Locate the cell with the specified text and output its [x, y] center coordinate. 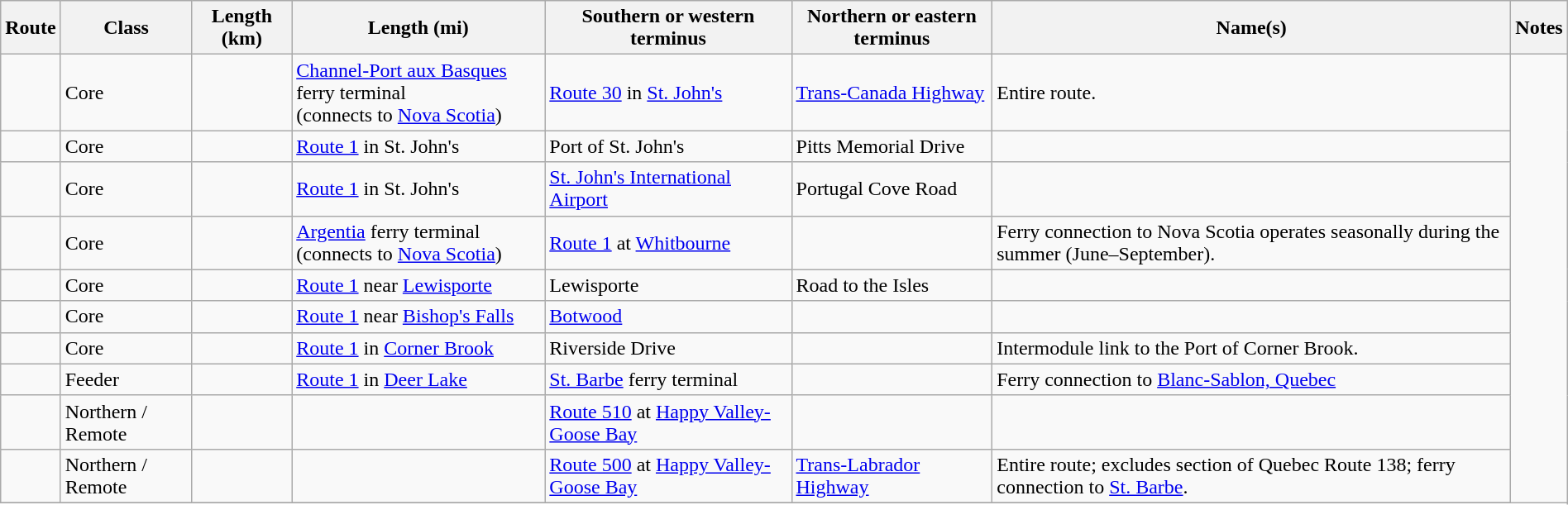
Channel-Port aux Basques ferry terminal(connects to Nova Scotia) [418, 93]
Length (km) [241, 28]
Botwood [668, 317]
Route 1 at Whitbourne [668, 243]
Trans-Labrador Highway [892, 476]
Lewisporte [668, 285]
Notes [1539, 28]
Route 1 in Corner Brook [418, 348]
Pitts Memorial Drive [892, 146]
Riverside Drive [668, 348]
Route 30 in St. John's [668, 93]
Route 510 at Happy Valley-Goose Bay [668, 422]
Entire route. [1252, 93]
Entire route; excludes section of Quebec Route 138; ferry connection to St. Barbe. [1252, 476]
Length (mi) [418, 28]
Route 1 in Deer Lake [418, 379]
Ferry connection to Blanc-Sablon, Quebec [1252, 379]
Route [31, 28]
Argentia ferry terminal(connects to Nova Scotia) [418, 243]
St. John's International Airport [668, 188]
Road to the Isles [892, 285]
Northern or eastern terminus [892, 28]
Route 1 near Bishop's Falls [418, 317]
Portugal Cove Road [892, 188]
Intermodule link to the Port of Corner Brook. [1252, 348]
Feeder [126, 379]
Name(s) [1252, 28]
Class [126, 28]
Port of St. John's [668, 146]
Southern or western terminus [668, 28]
Trans-Canada Highway [892, 93]
Route 1 near Lewisporte [418, 285]
St. Barbe ferry terminal [668, 379]
Route 500 at Happy Valley-Goose Bay [668, 476]
Ferry connection to Nova Scotia operates seasonally during the summer (June–September). [1252, 243]
